Provide the (X, Y) coordinate of the cell's center where the given text is located.  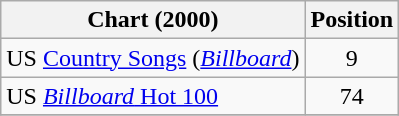
US Billboard Hot 100 (153, 96)
US Country Songs (Billboard) (153, 58)
Position (352, 20)
9 (352, 58)
Chart (2000) (153, 20)
74 (352, 96)
